From the cell containing the given text, extract its center point as (x, y) coordinate. 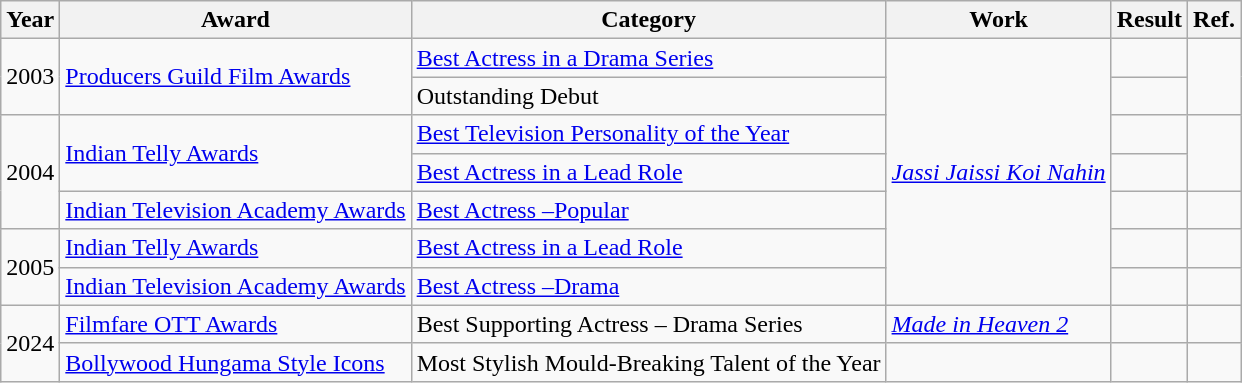
Made in Heaven 2 (998, 324)
Bollywood Hungama Style Icons (236, 362)
2005 (30, 267)
Ref. (1214, 20)
Year (30, 20)
Most Stylish Mould-Breaking Talent of the Year (648, 362)
Best Actress –Drama (648, 286)
Category (648, 20)
2004 (30, 172)
Work (998, 20)
2003 (30, 77)
Best Television Personality of the Year (648, 134)
2024 (30, 343)
Filmfare OTT Awards (236, 324)
Producers Guild Film Awards (236, 77)
Best Actress –Popular (648, 210)
Outstanding Debut (648, 96)
Best Actress in a Drama Series (648, 58)
Jassi Jaissi Koi Nahin (998, 172)
Award (236, 20)
Best Supporting Actress – Drama Series (648, 324)
Result (1149, 20)
